Return (X, Y) of the center of cell containing provided text 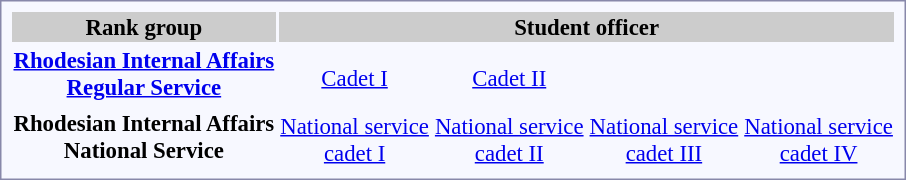
National servicecadet III (664, 140)
Rhodesian Internal AffairsNational Service (144, 136)
National servicecadet I (355, 140)
Cadet II (509, 78)
Rhodesian Internal AffairsRegular Service (144, 74)
National servicecadet IV (819, 140)
National servicecadet II (509, 140)
Cadet I (355, 78)
Student officer (587, 27)
Rank group (144, 27)
